Determine the [X, Y] coordinate at the center of the cell enclosing the given text.  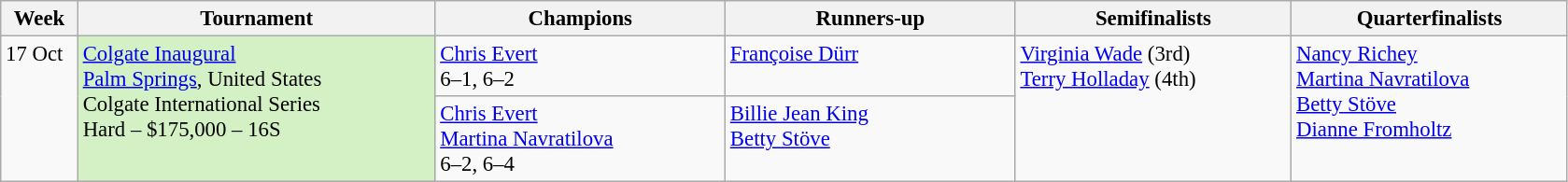
Françoise Dürr [870, 67]
Chris Evert Martina Navratilova6–2, 6–4 [581, 139]
Tournament [256, 19]
Billie Jean King Betty Stöve [870, 139]
Semifinalists [1153, 19]
Chris Evert6–1, 6–2 [581, 67]
Colgate Inaugural Palm Springs, United StatesColgate International SeriesHard – $175,000 – 16S [256, 109]
Champions [581, 19]
Runners-up [870, 19]
Nancy Richey Martina Navratilova Betty Stöve Dianne Fromholtz [1430, 109]
Virginia Wade (3rd) Terry Holladay (4th) [1153, 109]
Quarterfinalists [1430, 19]
Week [39, 19]
17 Oct [39, 109]
